Capture the cell that displays the provided text and extract its [x, y] central coordinate. 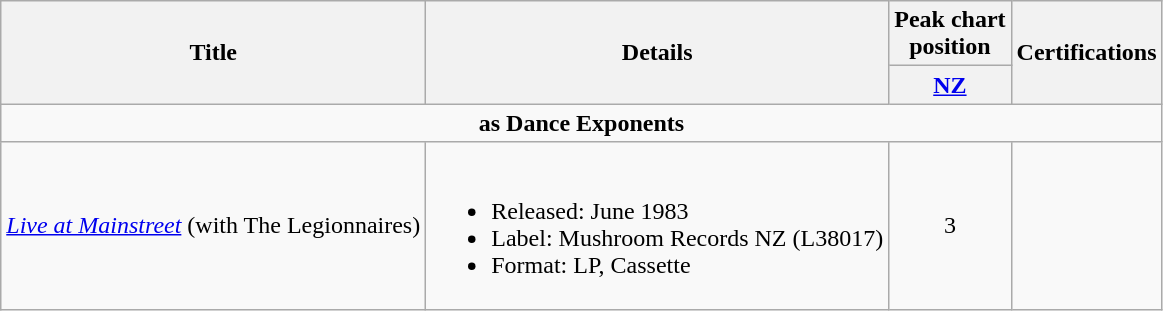
Live at Mainstreet (with The Legionnaires) [214, 226]
NZ [950, 85]
Details [658, 52]
as Dance Exponents [582, 123]
3 [950, 226]
Title [214, 52]
Peak chartposition [950, 34]
Released: June 1983Label: Mushroom Records NZ (L38017)Format: LP, Cassette [658, 226]
Certifications [1086, 52]
